For the text-containing cell, return its midpoint in (x, y) coordinate format. 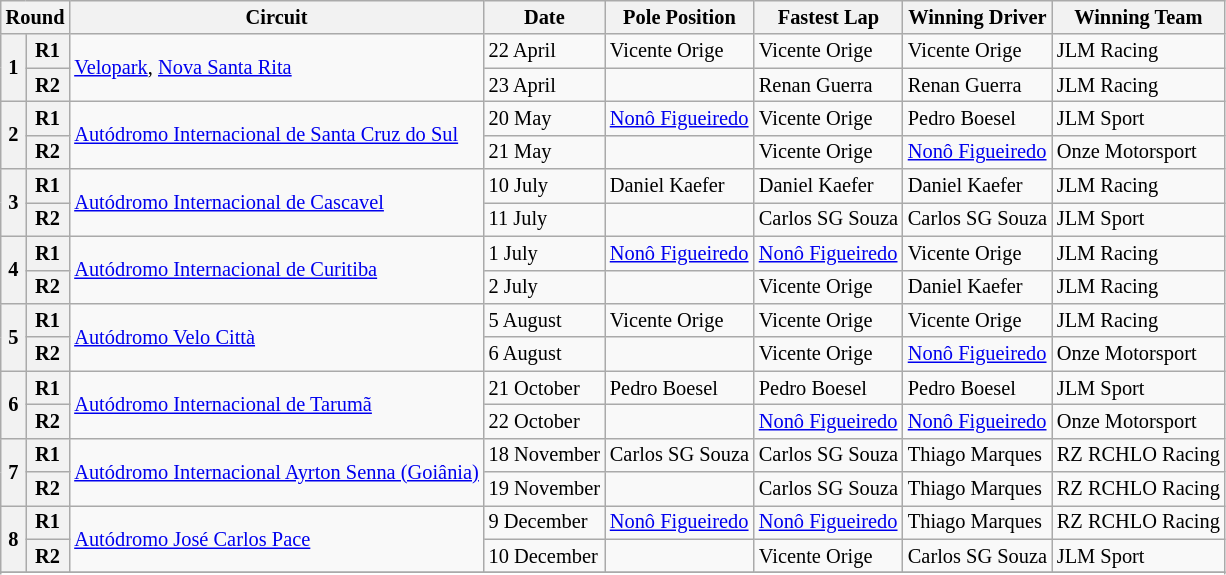
5 (14, 336)
Velopark, Nova Santa Rita (276, 68)
2 (14, 134)
7 (14, 472)
Date (544, 17)
3 (14, 202)
10 December (544, 556)
Autódromo Internacional de Tarumã (276, 404)
6 August (544, 354)
11 July (544, 219)
Autódromo Internacional de Curitiba (276, 270)
Autódromo Velo Città (276, 336)
8 (14, 538)
Pole Position (680, 17)
5 August (544, 320)
22 October (544, 421)
22 April (544, 51)
20 May (544, 118)
Winning Driver (978, 17)
Fastest Lap (828, 17)
21 October (544, 388)
Autódromo Internacional de Santa Cruz do Sul (276, 134)
2 July (544, 287)
19 November (544, 489)
Round (36, 17)
Winning Team (1138, 17)
Circuit (276, 17)
Autódromo Internacional Ayrton Senna (Goiânia) (276, 472)
9 December (544, 522)
Autódromo José Carlos Pace (276, 538)
Autódromo Internacional de Cascavel (276, 202)
1 (14, 68)
6 (14, 404)
1 July (544, 253)
18 November (544, 455)
10 July (544, 186)
23 April (544, 85)
4 (14, 270)
21 May (544, 152)
